Identify which cell holds the provided text, then report its (X, Y) central coordinate. 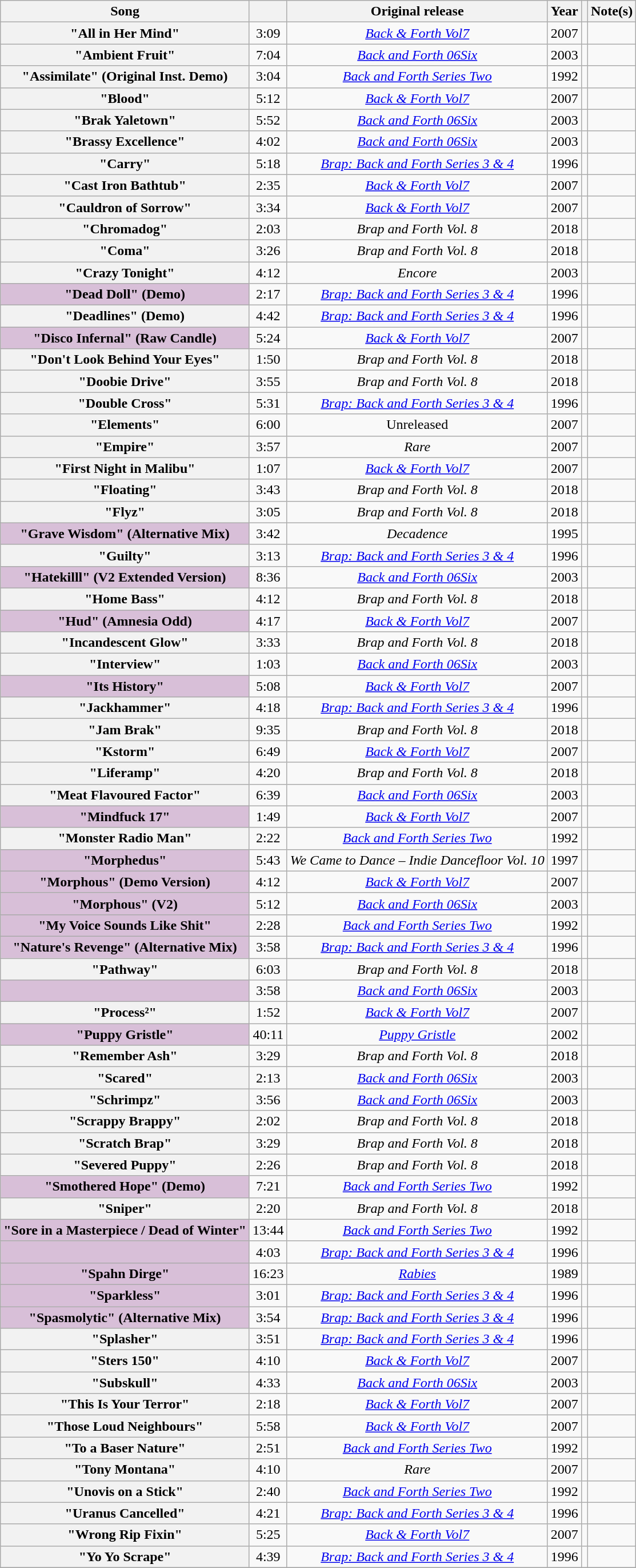
"Grave Wisdom" (Alternative Mix) (125, 534)
Decadence (417, 534)
3:04 (268, 77)
"Chromadog" (125, 229)
3:13 (268, 555)
6:03 (268, 969)
5:18 (268, 164)
Encore (417, 273)
"Its History" (125, 686)
5:24 (268, 338)
"Sore in a Masterpiece / Dead of Winter" (125, 1230)
1997 (565, 860)
2:26 (268, 1165)
"Sparkless" (125, 1295)
3:42 (268, 534)
4:21 (268, 1513)
2002 (565, 1034)
"Carry" (125, 164)
9:35 (268, 730)
We Came to Dance – Indie Dancefloor Vol. 10 (417, 860)
5:08 (268, 686)
"First Night in Malibu" (125, 468)
1995 (565, 534)
3:54 (268, 1317)
Rabies (417, 1273)
5:31 (268, 403)
"Sniper" (125, 1208)
"Pathway" (125, 969)
"Morphous" (V2) (125, 904)
3:34 (268, 207)
2:40 (268, 1491)
"Assimilate" (Original Inst. Demo) (125, 77)
1:49 (268, 817)
6:49 (268, 751)
"Scared" (125, 1078)
"Morphous" (Demo Version) (125, 882)
4:42 (268, 316)
3:56 (268, 1100)
"Unovis on a Stick" (125, 1491)
1989 (565, 1273)
2:02 (268, 1121)
"Home Bass" (125, 599)
"Disco Infernal" (Raw Candle) (125, 338)
3:05 (268, 512)
"Ambient Fruit" (125, 55)
Note(s) (611, 11)
"Nature's Revenge" (Alternative Mix) (125, 947)
Year (565, 11)
"Crazy Tonight" (125, 273)
"Remember Ash" (125, 1056)
"Deadlines" (Demo) (125, 316)
"Puppy Gristle" (125, 1034)
"Brak Yaletown" (125, 120)
1:07 (268, 468)
"Blood" (125, 98)
5:43 (268, 860)
"Those Loud Neighbours" (125, 1426)
"Splasher" (125, 1339)
"Don't Look Behind Your Eyes" (125, 360)
"Guilty" (125, 555)
"Kstorm" (125, 751)
"To a Baser Nature" (125, 1448)
"Monster Radio Man" (125, 838)
"Process²" (125, 1013)
4:02 (268, 142)
"Sters 150" (125, 1361)
"Yo Yo Scrape" (125, 1557)
4:20 (268, 773)
"Hatekilll" (V2 Extended Version) (125, 577)
3:57 (268, 447)
"Meat Flavoured Factor" (125, 795)
Puppy Gristle (417, 1034)
1:52 (268, 1013)
"Spahn Dirge" (125, 1273)
4:03 (268, 1252)
4:39 (268, 1557)
"Cauldron of Sorrow" (125, 207)
"Cast Iron Bathtub" (125, 185)
2:03 (268, 229)
4:18 (268, 708)
"Hud" (Amnesia Odd) (125, 620)
"Morphedus" (125, 860)
"Dead Doll" (Demo) (125, 295)
"My Voice Sounds Like Shit" (125, 925)
"Uranus Cancelled" (125, 1513)
"Coma" (125, 250)
"Tony Montana" (125, 1470)
2:28 (268, 925)
"Flyz" (125, 512)
"All in Her Mind" (125, 33)
"Incandescent Glow" (125, 643)
"Scratch Brap" (125, 1143)
2:35 (268, 185)
"Jam Brak" (125, 730)
1:03 (268, 664)
1:50 (268, 360)
"Severed Puppy" (125, 1165)
40:11 (268, 1034)
7:04 (268, 55)
"Elements" (125, 425)
8:36 (268, 577)
2:51 (268, 1448)
"Wrong Rip Fixin" (125, 1535)
3:51 (268, 1339)
4:33 (268, 1383)
2:13 (268, 1078)
"Brassy Excellence" (125, 142)
"Smothered Hope" (Demo) (125, 1187)
2:17 (268, 295)
"Doobie Drive" (125, 381)
"Floating" (125, 490)
"Subskull" (125, 1383)
3:09 (268, 33)
"Spasmolytic" (Alternative Mix) (125, 1317)
5:58 (268, 1426)
2:22 (268, 838)
3:26 (268, 250)
"Scrappy Brappy" (125, 1121)
Song (125, 11)
5:52 (268, 120)
2:18 (268, 1404)
2:20 (268, 1208)
13:44 (268, 1230)
"Mindfuck 17" (125, 817)
4:17 (268, 620)
6:39 (268, 795)
5:25 (268, 1535)
Original release (417, 11)
"This Is Your Terror" (125, 1404)
"Jackhammer" (125, 708)
3:55 (268, 381)
7:21 (268, 1187)
3:01 (268, 1295)
"Interview" (125, 664)
3:43 (268, 490)
Unreleased (417, 425)
"Empire" (125, 447)
6:00 (268, 425)
3:33 (268, 643)
"Double Cross" (125, 403)
16:23 (268, 1273)
"Schrimpz" (125, 1100)
"Liferamp" (125, 773)
